Return the (x, y) coordinate for the center point of the cell that contains the specified text.  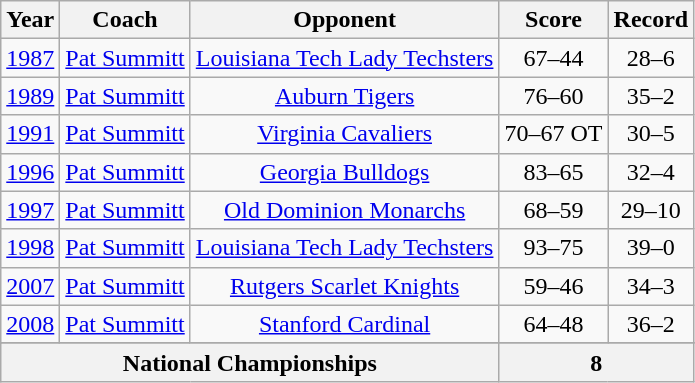
59–46 (554, 286)
34–3 (651, 286)
35–2 (651, 96)
Opponent (344, 20)
68–59 (554, 210)
93–75 (554, 248)
Georgia Bulldogs (344, 172)
28–6 (651, 58)
Auburn Tigers (344, 96)
29–10 (651, 210)
76–60 (554, 96)
Stanford Cardinal (344, 324)
67–44 (554, 58)
32–4 (651, 172)
Score (554, 20)
1987 (30, 58)
Virginia Cavaliers (344, 134)
1991 (30, 134)
National Championships (250, 362)
39–0 (651, 248)
Year (30, 20)
1998 (30, 248)
Coach (125, 20)
2008 (30, 324)
1996 (30, 172)
Old Dominion Monarchs (344, 210)
Rutgers Scarlet Knights (344, 286)
1997 (30, 210)
70–67 OT (554, 134)
Record (651, 20)
30–5 (651, 134)
1989 (30, 96)
8 (596, 362)
64–48 (554, 324)
2007 (30, 286)
83–65 (554, 172)
36–2 (651, 324)
